Determine the (x, y) coordinate at the center of the cell enclosing the given text.  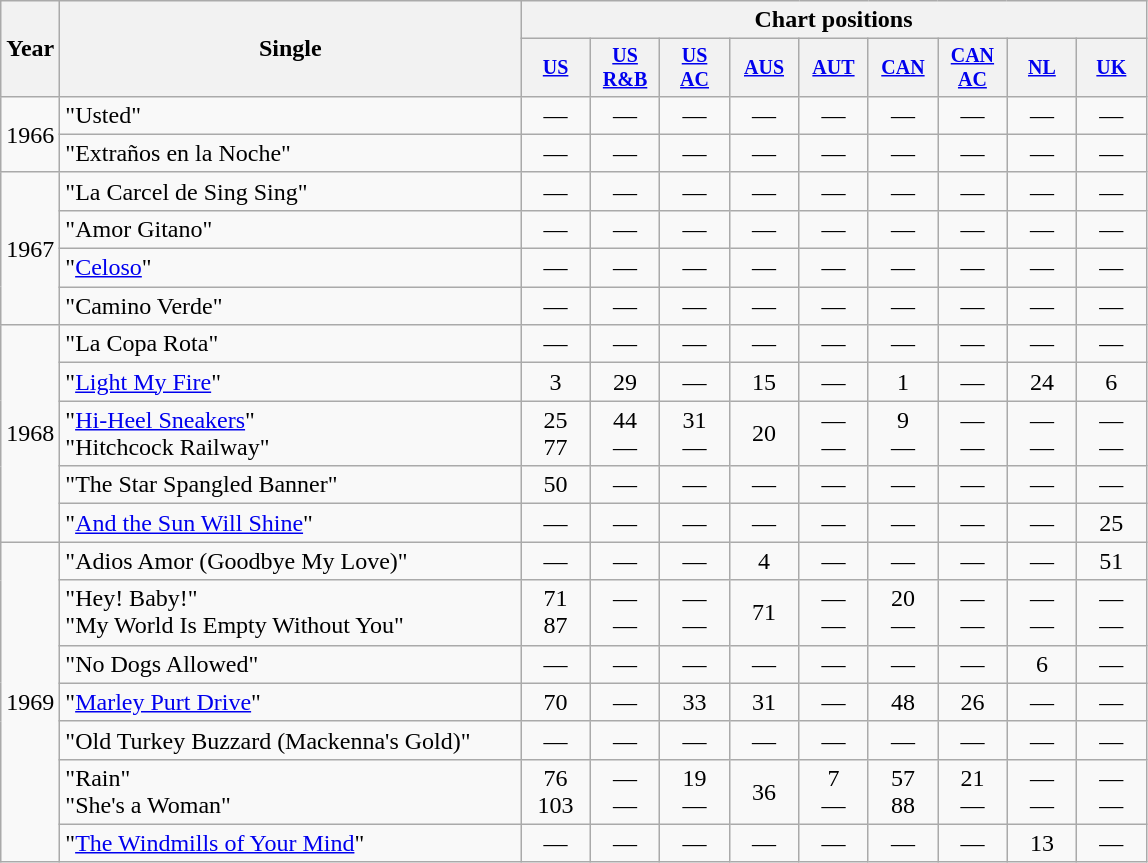
"Hi-Heel Sneakers""Hitchcock Railway" (290, 434)
Chart positions (834, 20)
50 (556, 485)
"Rain""She's a Woman" (290, 792)
"And the Sun Will Shine" (290, 523)
"La Carcel de Sing Sing" (290, 191)
USR&B (624, 68)
33 (694, 702)
Single (290, 49)
"The Star Spangled Banner" (290, 485)
"Amor Gitano" (290, 229)
CANAC (972, 68)
"Hey! Baby!""My World Is Empty Without You" (290, 612)
19— (694, 792)
15 (764, 382)
29 (624, 382)
"Celoso" (290, 268)
NL (1042, 68)
CAN (902, 68)
24 (1042, 382)
70 (556, 702)
"Usted" (290, 115)
"La Copa Rota" (290, 344)
"The Windmills of Your Mind" (290, 843)
31— (694, 434)
13 (1042, 843)
48 (902, 702)
AUS (764, 68)
"No Dogs Allowed" (290, 664)
5788 (902, 792)
25 (1112, 523)
3 (556, 382)
21— (972, 792)
"Light My Fire" (290, 382)
UK (1112, 68)
7— (834, 792)
9— (902, 434)
"Adios Amor (Goodbye My Love)" (290, 561)
1969 (30, 702)
20 (764, 434)
31 (764, 702)
44— (624, 434)
20— (902, 612)
1 (902, 382)
"Old Turkey Buzzard (Mackenna's Gold)" (290, 740)
1968 (30, 434)
"Marley Purt Drive" (290, 702)
51 (1112, 561)
AUT (834, 68)
1967 (30, 248)
4 (764, 561)
"Camino Verde" (290, 306)
USAC (694, 68)
26 (972, 702)
"Extraños en la Noche" (290, 153)
Year (30, 49)
US (556, 68)
2577 (556, 434)
71 (764, 612)
7187 (556, 612)
36 (764, 792)
1966 (30, 134)
76103 (556, 792)
